Capture the cell that displays the provided text and extract its [X, Y] central coordinate. 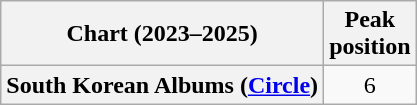
Peakposition [370, 34]
Chart (2023–2025) [162, 34]
South Korean Albums (Circle) [162, 85]
6 [370, 85]
